Output the [X, Y] coordinate of the center of the cell containing the given text.  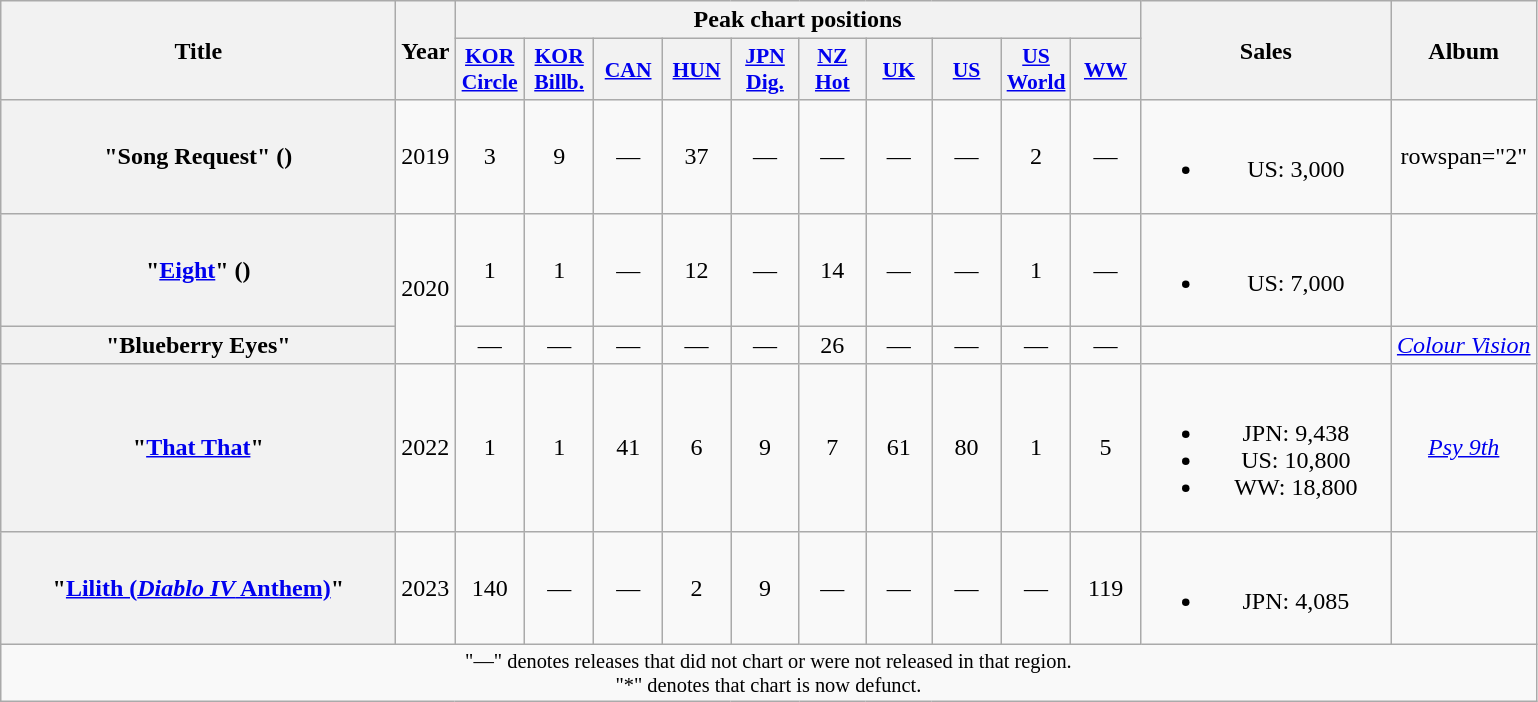
NZHot [832, 70]
"Eight" () [198, 270]
26 [832, 345]
61 [899, 448]
KORCircle [490, 70]
Album [1464, 50]
US: 3,000 [1266, 156]
JPNDig. [765, 70]
Peak chart positions [798, 20]
Year [426, 50]
5 [1106, 448]
80 [967, 448]
12 [696, 270]
JPN: 9,438US: 10,800WW: 18,800 [1266, 448]
KORBillb. [559, 70]
2023 [426, 588]
"Song Request" () [198, 156]
3 [490, 156]
Title [198, 50]
37 [696, 156]
Colour Vision [1464, 345]
"That That" [198, 448]
140 [490, 588]
UK [899, 70]
USWorld [1036, 70]
7 [832, 448]
119 [1106, 588]
Psy 9th [1464, 448]
"Blueberry Eyes" [198, 345]
2019 [426, 156]
14 [832, 270]
WW [1106, 70]
JPN: 4,085 [1266, 588]
rowspan="2" [1464, 156]
41 [628, 448]
"Lilith (Diablo IV Anthem)" [198, 588]
2020 [426, 288]
6 [696, 448]
HUN [696, 70]
CAN [628, 70]
2022 [426, 448]
US: 7,000 [1266, 270]
US [967, 70]
"—" denotes releases that did not chart or were not released in that region."*" denotes that chart is now defunct. [768, 673]
Sales [1266, 50]
